For the text-containing cell, return its midpoint in (X, Y) coordinate format. 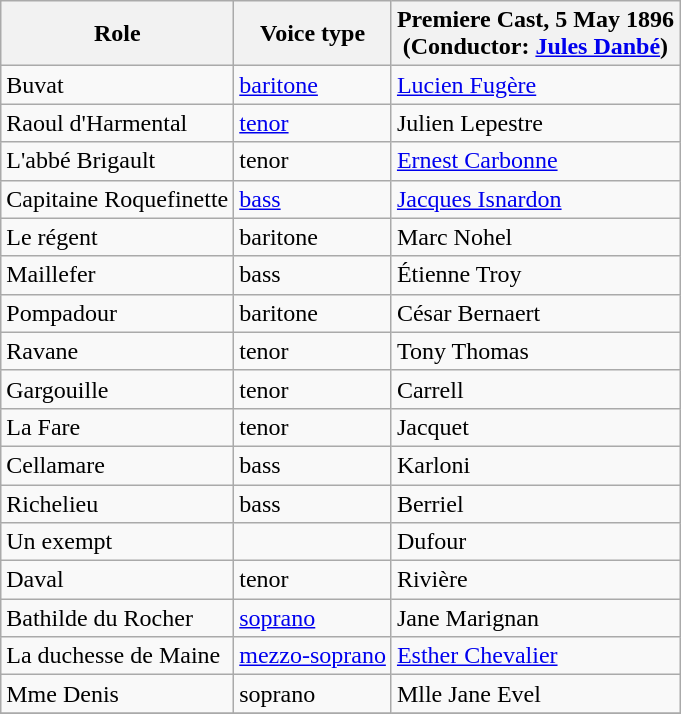
Cellamare (118, 465)
Carrell (535, 389)
Jacques Isnardon (535, 199)
Julien Lepestre (535, 123)
Pompadour (118, 313)
Voice type (313, 34)
La duchesse de Maine (118, 656)
Buvat (118, 85)
Jacquet (535, 427)
Daval (118, 580)
Un exempt (118, 542)
Maillefer (118, 275)
Ravane (118, 351)
Ernest Carbonne (535, 161)
Capitaine Roquefinette (118, 199)
Role (118, 34)
Karloni (535, 465)
Richelieu (118, 503)
Esther Chevalier (535, 656)
Gargouille (118, 389)
Raoul d'Harmental (118, 123)
Bathilde du Rocher (118, 618)
Lucien Fugère (535, 85)
Premiere Cast, 5 May 1896(Conductor: Jules Danbé) (535, 34)
Marc Nohel (535, 237)
Mlle Jane Evel (535, 694)
Étienne Troy (535, 275)
César Bernaert (535, 313)
Mme Denis (118, 694)
L'abbé Brigault (118, 161)
Tony Thomas (535, 351)
Rivière (535, 580)
mezzo-soprano (313, 656)
La Fare (118, 427)
Dufour (535, 542)
Berriel (535, 503)
Le régent (118, 237)
Jane Marignan (535, 618)
